Detect which cell encompasses the target text, then output its [x, y] center coordinate. 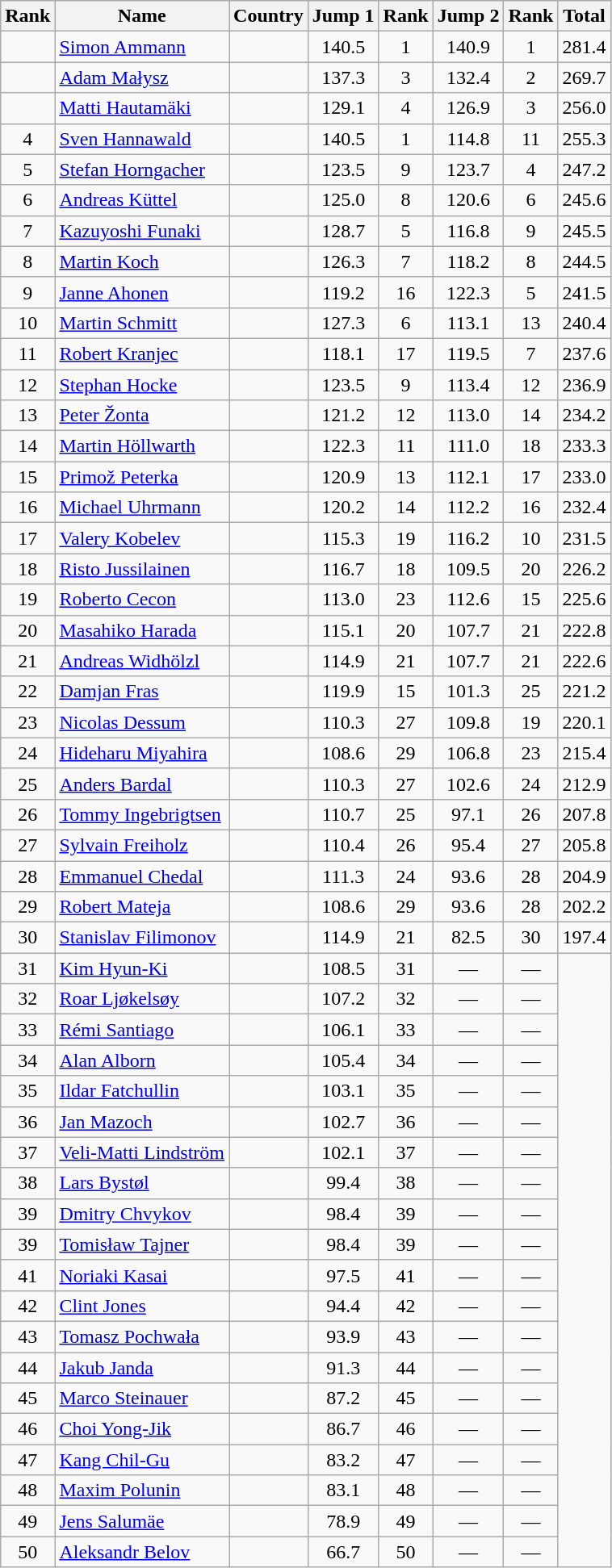
Michael Uhrmann [142, 508]
197.4 [585, 938]
205.8 [585, 845]
91.3 [343, 1368]
115.3 [343, 538]
140.9 [468, 47]
244.5 [585, 261]
120.2 [343, 508]
Hideharu Miyahira [142, 753]
116.2 [468, 538]
Damjan Fras [142, 692]
120.9 [343, 477]
232.4 [585, 508]
2 [531, 77]
97.5 [343, 1275]
111.0 [468, 446]
116.7 [343, 569]
121.2 [343, 416]
Choi Yong-Jik [142, 1429]
Peter Žonta [142, 416]
247.2 [585, 169]
105.4 [343, 1060]
Tommy Ingebrigtsen [142, 814]
Jump 2 [468, 16]
Aleksandr Belov [142, 1552]
102.6 [468, 784]
108.5 [343, 968]
240.4 [585, 323]
125.0 [343, 200]
Matti Hautamäki [142, 108]
137.3 [343, 77]
212.9 [585, 784]
Veli-Matti Lindström [142, 1152]
94.4 [343, 1306]
97.1 [468, 814]
129.1 [343, 108]
Jan Mazoch [142, 1122]
Noriaki Kasai [142, 1275]
112.2 [468, 508]
107.2 [343, 999]
Jens Salumäe [142, 1521]
83.2 [343, 1460]
Marco Steinauer [142, 1399]
Country [269, 16]
237.6 [585, 353]
281.4 [585, 47]
269.7 [585, 77]
93.9 [343, 1336]
Maxim Polunin [142, 1491]
118.1 [343, 353]
Stanislav Filimonov [142, 938]
101.3 [468, 692]
204.9 [585, 876]
87.2 [343, 1399]
119.9 [343, 692]
Kazuyoshi Funaki [142, 231]
Rémi Santiago [142, 1030]
Lars Bystøl [142, 1183]
110.7 [343, 814]
112.6 [468, 600]
119.2 [343, 292]
207.8 [585, 814]
113.4 [468, 385]
113.1 [468, 323]
Tomisław Tajner [142, 1244]
112.1 [468, 477]
Robert Kranjec [142, 353]
Kang Chil-Gu [142, 1460]
220.1 [585, 722]
Tomasz Pochwała [142, 1336]
Roberto Cecon [142, 600]
255.3 [585, 139]
109.8 [468, 722]
22 [27, 692]
Sven Hannawald [142, 139]
82.5 [468, 938]
86.7 [343, 1429]
Roar Ljøkelsøy [142, 999]
123.7 [468, 169]
236.9 [585, 385]
Martin Höllwarth [142, 446]
234.2 [585, 416]
Total [585, 16]
126.3 [343, 261]
Jump 1 [343, 16]
120.6 [468, 200]
111.3 [343, 876]
110.4 [343, 845]
202.2 [585, 907]
Dmitry Chvykov [142, 1214]
Valery Kobelev [142, 538]
114.8 [468, 139]
215.4 [585, 753]
102.7 [343, 1122]
245.6 [585, 200]
245.5 [585, 231]
116.8 [468, 231]
103.1 [343, 1091]
Martin Schmitt [142, 323]
Adam Małysz [142, 77]
Emmanuel Chedal [142, 876]
Kim Hyun-Ki [142, 968]
Ildar Fatchullin [142, 1091]
118.2 [468, 261]
256.0 [585, 108]
119.5 [468, 353]
225.6 [585, 600]
Stephan Hocke [142, 385]
95.4 [468, 845]
127.3 [343, 323]
106.8 [468, 753]
83.1 [343, 1491]
Masahiko Harada [142, 630]
102.1 [343, 1152]
222.6 [585, 661]
Primož Peterka [142, 477]
Janne Ahonen [142, 292]
233.0 [585, 477]
99.4 [343, 1183]
Stefan Horngacher [142, 169]
109.5 [468, 569]
126.9 [468, 108]
66.7 [343, 1552]
Alan Alborn [142, 1060]
Risto Jussilainen [142, 569]
Martin Koch [142, 261]
Nicolas Dessum [142, 722]
222.8 [585, 630]
Andreas Küttel [142, 200]
132.4 [468, 77]
Anders Bardal [142, 784]
78.9 [343, 1521]
Sylvain Freiholz [142, 845]
128.7 [343, 231]
233.3 [585, 446]
226.2 [585, 569]
Clint Jones [142, 1306]
Name [142, 16]
231.5 [585, 538]
221.2 [585, 692]
241.5 [585, 292]
106.1 [343, 1030]
Simon Ammann [142, 47]
Robert Mateja [142, 907]
Andreas Widhölzl [142, 661]
Jakub Janda [142, 1368]
115.1 [343, 630]
